Identify which cell holds the provided text, then report its (x, y) central coordinate. 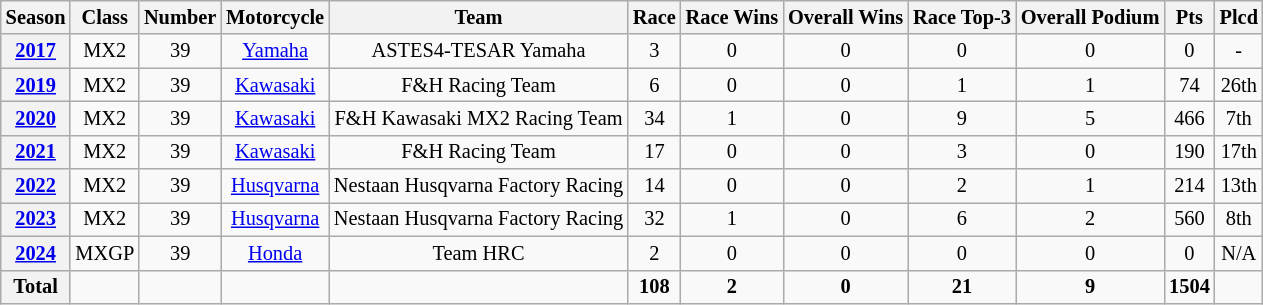
Plcd (1239, 17)
Pts (1189, 17)
14 (654, 186)
Yamaha (275, 51)
Overall Wins (846, 17)
Race Wins (732, 17)
13th (1239, 186)
560 (1189, 219)
2019 (36, 85)
17th (1239, 152)
MXGP (104, 253)
Team (478, 17)
Honda (275, 253)
2024 (36, 253)
1504 (1189, 287)
32 (654, 219)
5 (1090, 118)
466 (1189, 118)
17 (654, 152)
21 (962, 287)
34 (654, 118)
2017 (36, 51)
74 (1189, 85)
Season (36, 17)
Number (180, 17)
Team HRC (478, 253)
26th (1239, 85)
2020 (36, 118)
2021 (36, 152)
108 (654, 287)
F&H Kawasaki MX2 Racing Team (478, 118)
Race Top-3 (962, 17)
Motorcycle (275, 17)
Race (654, 17)
Overall Podium (1090, 17)
214 (1189, 186)
Class (104, 17)
190 (1189, 152)
8th (1239, 219)
7th (1239, 118)
ASTES4-TESAR Yamaha (478, 51)
N/A (1239, 253)
- (1239, 51)
Total (36, 287)
2023 (36, 219)
2022 (36, 186)
